Capture the cell that displays the provided text and extract its [x, y] central coordinate. 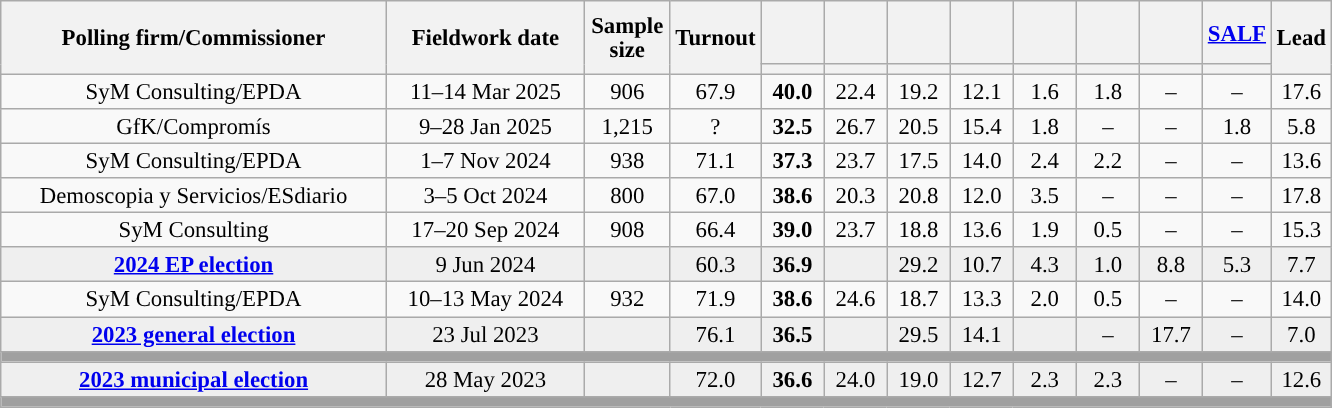
15.4 [982, 126]
10.7 [982, 266]
1.6 [1044, 92]
3.5 [1044, 196]
36.5 [792, 334]
28 May 2023 [485, 380]
29.2 [918, 266]
66.4 [716, 230]
17.7 [1170, 334]
60.3 [716, 266]
SALF [1236, 32]
76.1 [716, 334]
14.1 [982, 334]
1.0 [1108, 266]
32.5 [792, 126]
2023 general election [194, 334]
10–13 May 2024 [485, 300]
2023 municipal election [194, 380]
71.1 [716, 162]
26.7 [856, 126]
15.3 [1301, 230]
7.0 [1301, 334]
40.0 [792, 92]
800 [627, 196]
20.8 [918, 196]
2.2 [1108, 162]
12.0 [982, 196]
7.7 [1301, 266]
5.8 [1301, 126]
Fieldwork date [485, 38]
72.0 [716, 380]
17–20 Sep 2024 [485, 230]
1.9 [1044, 230]
17.5 [918, 162]
2024 EP election [194, 266]
9 Jun 2024 [485, 266]
18.7 [918, 300]
12.7 [982, 380]
Sample size [627, 38]
24.0 [856, 380]
23 Jul 2023 [485, 334]
71.9 [716, 300]
39.0 [792, 230]
29.5 [918, 334]
19.0 [918, 380]
20.5 [918, 126]
67.0 [716, 196]
906 [627, 92]
5.3 [1236, 266]
20.3 [856, 196]
Demoscopia y Servicios/ESdiario [194, 196]
4.3 [1044, 266]
19.2 [918, 92]
24.6 [856, 300]
938 [627, 162]
22.4 [856, 92]
Lead [1301, 38]
1,215 [627, 126]
18.8 [918, 230]
67.9 [716, 92]
1–7 Nov 2024 [485, 162]
SyM Consulting [194, 230]
11–14 Mar 2025 [485, 92]
9–28 Jan 2025 [485, 126]
37.3 [792, 162]
? [716, 126]
36.6 [792, 380]
17.8 [1301, 196]
Turnout [716, 38]
3–5 Oct 2024 [485, 196]
8.8 [1170, 266]
36.9 [792, 266]
12.1 [982, 92]
13.3 [982, 300]
2.0 [1044, 300]
GfK/Compromís [194, 126]
908 [627, 230]
932 [627, 300]
Polling firm/Commissioner [194, 38]
12.6 [1301, 380]
2.4 [1044, 162]
17.6 [1301, 92]
